Extract the (x, y) coordinate from the center of the cell holding the provided text.  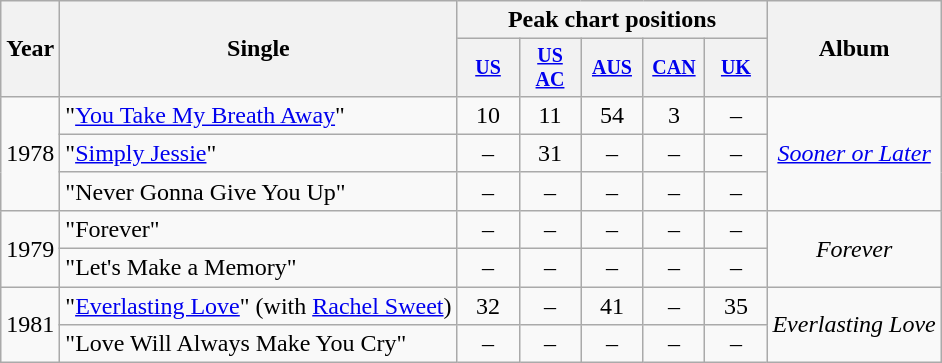
32 (488, 306)
"Simply Jessie" (258, 153)
35 (736, 306)
Forever (854, 248)
"Never Gonna Give You Up" (258, 191)
31 (550, 153)
"Forever" (258, 229)
Sooner or Later (854, 153)
11 (550, 115)
41 (612, 306)
Year (30, 49)
Peak chart positions (612, 20)
US (488, 68)
CAN (674, 68)
10 (488, 115)
Single (258, 49)
US AC (550, 68)
Everlasting Love (854, 325)
1978 (30, 153)
3 (674, 115)
54 (612, 115)
AUS (612, 68)
"Let's Make a Memory" (258, 268)
Album (854, 49)
1981 (30, 325)
UK (736, 68)
"Everlasting Love" (with Rachel Sweet) (258, 306)
"Love Will Always Make You Cry" (258, 344)
1979 (30, 248)
"You Take My Breath Away" (258, 115)
